Provide the (X, Y) coordinate of the cell's center where the given text is located.  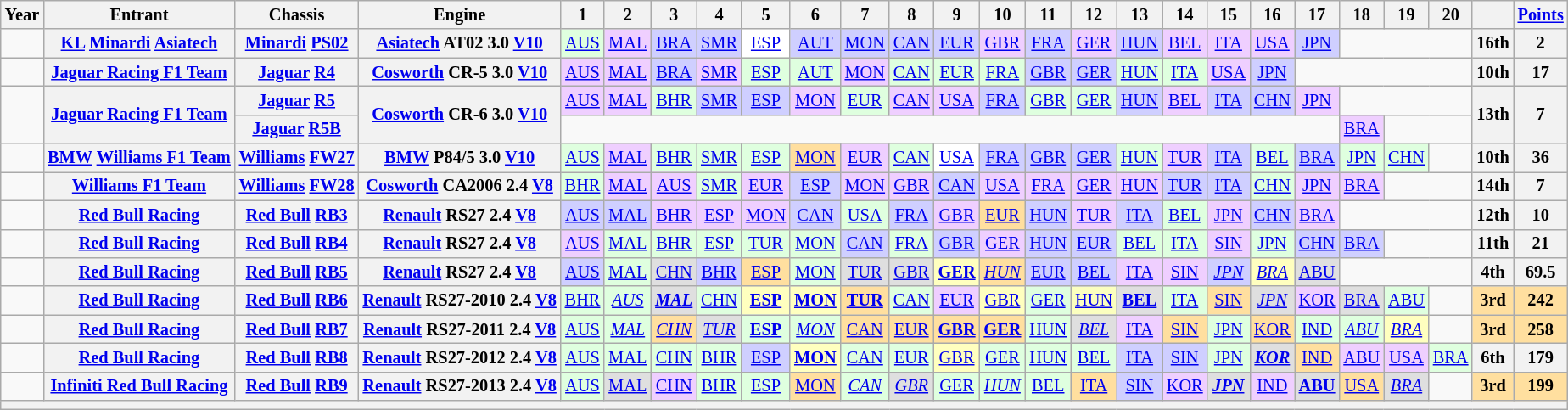
Renault RS27-2010 2.4 V8 (460, 300)
20 (1451, 14)
5 (765, 14)
Red Bull RB9 (297, 386)
8 (911, 14)
Williams F1 Team (139, 186)
Cosworth CR-5 3.0 V10 (460, 72)
Chassis (297, 14)
Infiniti Red Bull Racing (139, 386)
Year (22, 14)
Red Bull RB7 (297, 329)
Jaguar R4 (297, 72)
16 (1273, 14)
242 (1541, 300)
Renault RS27-2011 2.4 V8 (460, 329)
1 (583, 14)
Asiatech AT02 3.0 V10 (460, 43)
4th (1492, 272)
Cosworth CA2006 2.4 V8 (460, 186)
9 (957, 14)
KL Minardi Asiatech (139, 43)
6th (1492, 357)
15 (1229, 14)
Red Bull RB5 (297, 272)
258 (1541, 329)
21 (1541, 244)
Entrant (139, 14)
14th (1492, 186)
16th (1492, 43)
13th (1492, 114)
11th (1492, 244)
14 (1184, 14)
Points (1541, 14)
69.5 (1541, 272)
Williams FW27 (297, 158)
11 (1048, 14)
Renault RS27-2013 2.4 V8 (460, 386)
199 (1541, 386)
Jaguar R5B (297, 129)
36 (1541, 158)
BMW Williams F1 Team (139, 158)
18 (1361, 14)
Red Bull RB3 (297, 215)
Red Bull RB6 (297, 300)
Cosworth CR-6 3.0 V10 (460, 114)
6 (815, 14)
Red Bull RB8 (297, 357)
Williams FW28 (297, 186)
Red Bull RB4 (297, 244)
12th (1492, 215)
Renault RS27-2012 2.4 V8 (460, 357)
13 (1140, 14)
BMW P84/5 3.0 V10 (460, 158)
Engine (460, 14)
12 (1094, 14)
Minardi PS02 (297, 43)
Jaguar R5 (297, 100)
19 (1407, 14)
179 (1541, 357)
3 (674, 14)
4 (720, 14)
